For the text-containing cell, return its midpoint in (X, Y) coordinate format. 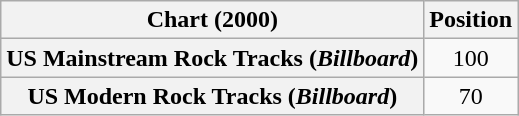
100 (471, 58)
US Modern Rock Tracks (Billboard) (212, 96)
Chart (2000) (212, 20)
Position (471, 20)
US Mainstream Rock Tracks (Billboard) (212, 58)
70 (471, 96)
